Return (x, y) of the center of cell containing provided text 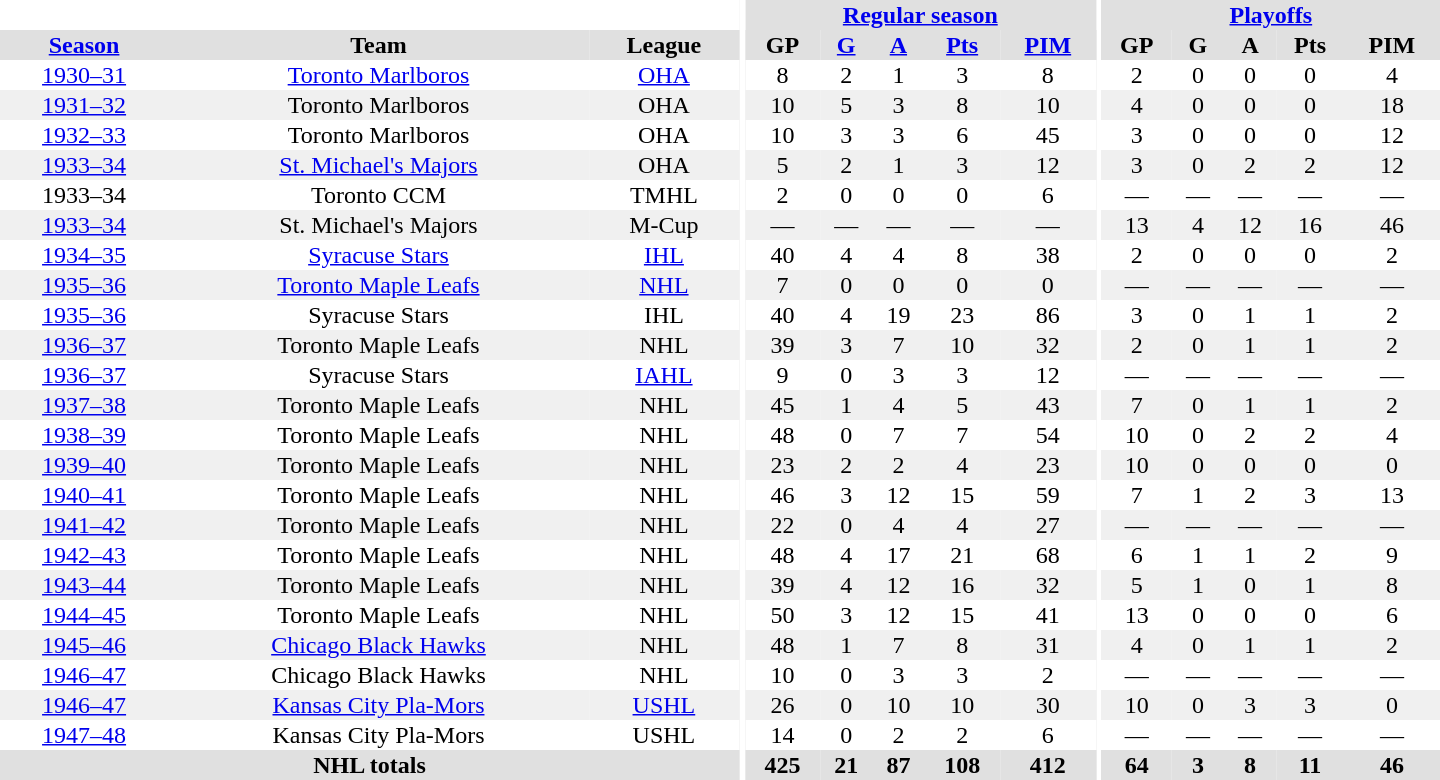
31 (1048, 645)
43 (1048, 405)
1938–39 (84, 435)
1931–32 (84, 105)
11 (1310, 765)
87 (898, 765)
19 (898, 315)
1934–35 (84, 255)
TMHL (664, 195)
54 (1048, 435)
1943–44 (84, 585)
412 (1048, 765)
Regular season (920, 15)
108 (962, 765)
Toronto CCM (378, 195)
Playoffs (1271, 15)
38 (1048, 255)
68 (1048, 555)
59 (1048, 495)
IAHL (664, 375)
26 (782, 705)
1940–41 (84, 495)
League (664, 45)
64 (1137, 765)
1944–45 (84, 615)
30 (1048, 705)
17 (898, 555)
1939–40 (84, 465)
1942–43 (84, 555)
41 (1048, 615)
M-Cup (664, 225)
18 (1392, 105)
1932–33 (84, 135)
Season (84, 45)
425 (782, 765)
1945–46 (84, 645)
86 (1048, 315)
1941–42 (84, 525)
22 (782, 525)
1947–48 (84, 735)
Team (378, 45)
14 (782, 735)
27 (1048, 525)
NHL totals (370, 765)
1930–31 (84, 75)
1937–38 (84, 405)
50 (782, 615)
